Scan for the cell matching the given text and deliver its (X, Y) coordinate at center. 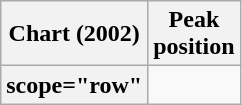
Chart (2002) (74, 34)
scope="row" (74, 85)
Peakposition (194, 34)
